Locate the cell with the specified text and output its [X, Y] center coordinate. 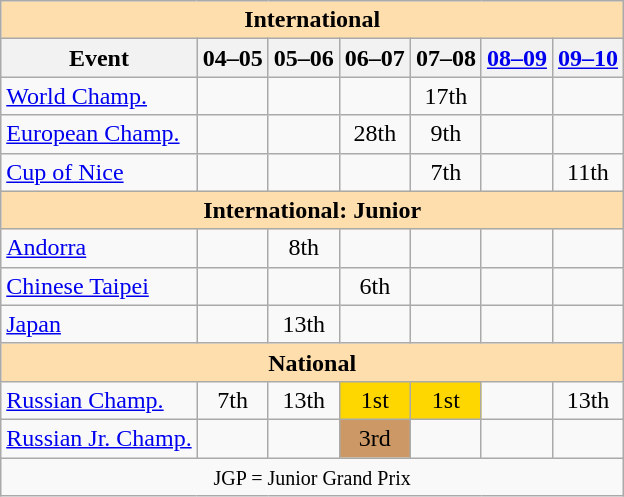
Cup of Nice [99, 172]
28th [374, 134]
European Champ. [99, 134]
17th [446, 96]
National [312, 362]
Russian Jr. Champ. [99, 438]
06–07 [374, 58]
08–09 [516, 58]
International [312, 20]
Japan [99, 324]
9th [446, 134]
World Champ. [99, 96]
Andorra [99, 248]
International: Junior [312, 210]
07–08 [446, 58]
8th [304, 248]
6th [374, 286]
09–10 [588, 58]
05–06 [304, 58]
04–05 [232, 58]
3rd [374, 438]
JGP = Junior Grand Prix [312, 477]
Chinese Taipei [99, 286]
11th [588, 172]
Event [99, 58]
Russian Champ. [99, 400]
